Provide the (X, Y) coordinate of the cell's center where the given text is located.  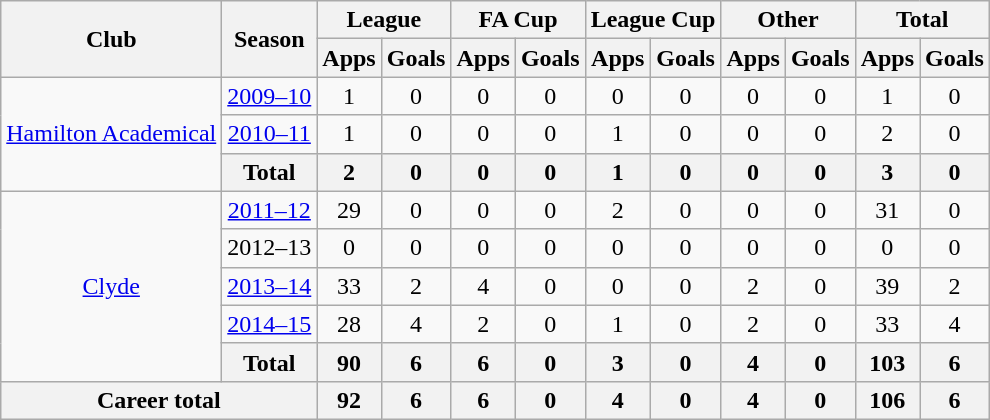
2011–12 (270, 210)
31 (887, 210)
Other (788, 20)
Club (112, 39)
Hamilton Academical (112, 134)
2013–14 (270, 286)
29 (349, 210)
Season (270, 39)
League Cup (653, 20)
103 (887, 362)
92 (349, 400)
106 (887, 400)
Clyde (112, 286)
2009–10 (270, 96)
2010–11 (270, 134)
90 (349, 362)
2012–13 (270, 248)
28 (349, 324)
2014–15 (270, 324)
FA Cup (518, 20)
39 (887, 286)
Career total (159, 400)
League (384, 20)
